Output the [x, y] coordinate of the center of the cell containing the given text.  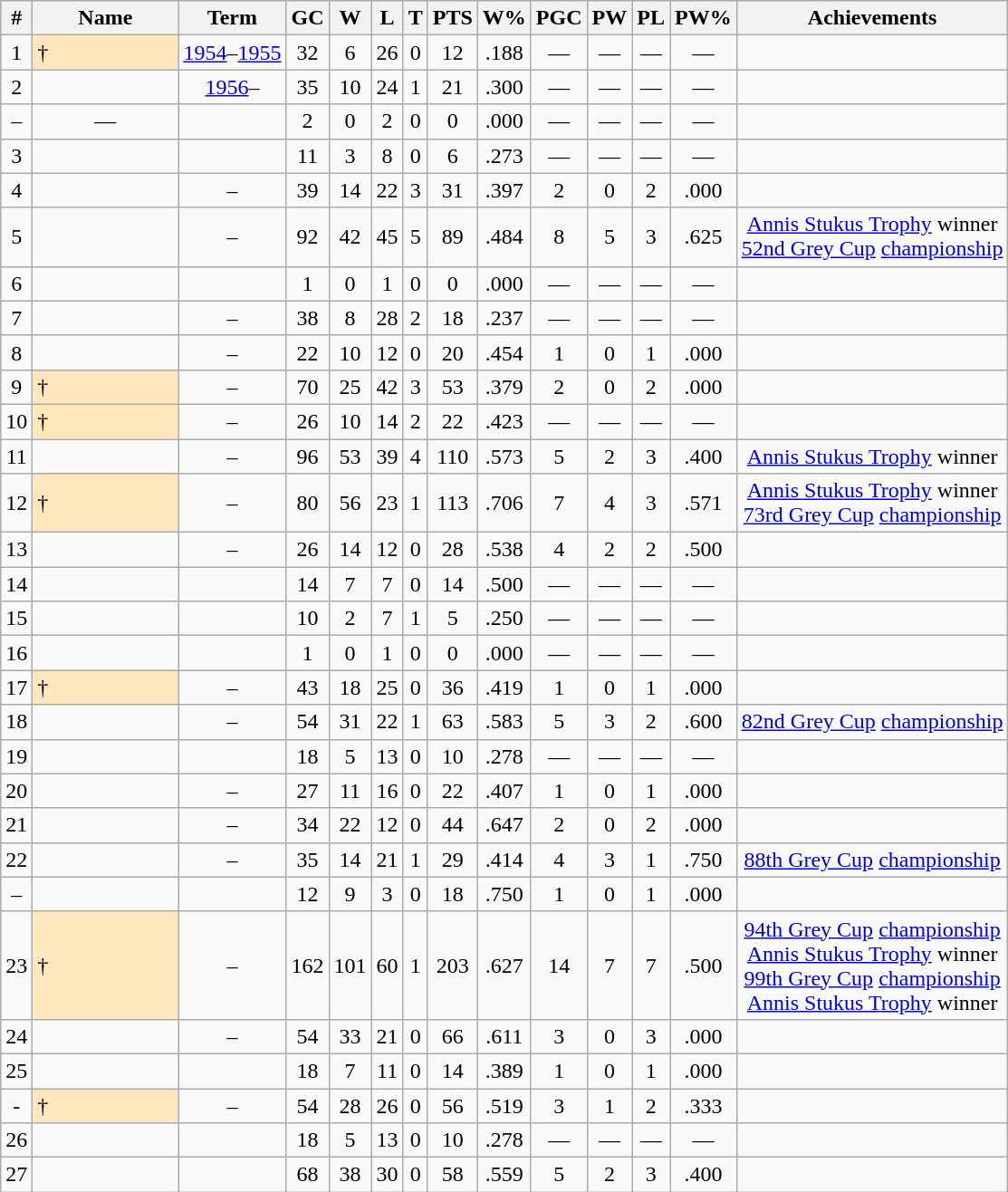
W% [504, 18]
203 [453, 966]
94th Grey Cup championship Annis Stukus Trophy winner99th Grey Cup championship Annis Stukus Trophy winner [872, 966]
44 [453, 825]
.706 [504, 504]
45 [388, 237]
36 [453, 687]
.571 [704, 504]
89 [453, 237]
96 [308, 456]
15 [16, 619]
30 [388, 1175]
- [16, 1106]
1954–1955 [232, 53]
.600 [704, 722]
66 [453, 1036]
.538 [504, 550]
110 [453, 456]
Annis Stukus Trophy winner73rd Grey Cup championship [872, 504]
W [350, 18]
.583 [504, 722]
82nd Grey Cup championship [872, 722]
.389 [504, 1071]
.333 [704, 1106]
T [415, 18]
PL [651, 18]
.419 [504, 687]
88th Grey Cup championship [872, 860]
70 [308, 387]
.273 [504, 156]
.237 [504, 318]
.188 [504, 53]
Name [105, 18]
29 [453, 860]
PGC [559, 18]
.250 [504, 619]
.573 [504, 456]
1956– [232, 87]
113 [453, 504]
63 [453, 722]
PW% [704, 18]
68 [308, 1175]
# [16, 18]
Annis Stukus Trophy winner52nd Grey Cup championship [872, 237]
.379 [504, 387]
33 [350, 1036]
Annis Stukus Trophy winner [872, 456]
GC [308, 18]
34 [308, 825]
.300 [504, 87]
Term [232, 18]
58 [453, 1175]
80 [308, 504]
L [388, 18]
.407 [504, 791]
17 [16, 687]
.611 [504, 1036]
.559 [504, 1175]
.454 [504, 352]
162 [308, 966]
PW [610, 18]
.519 [504, 1106]
.647 [504, 825]
.423 [504, 421]
.397 [504, 190]
101 [350, 966]
19 [16, 756]
92 [308, 237]
.627 [504, 966]
43 [308, 687]
PTS [453, 18]
32 [308, 53]
.484 [504, 237]
.414 [504, 860]
Achievements [872, 18]
.625 [704, 237]
60 [388, 966]
